Scan for the cell matching the given text and deliver its (X, Y) coordinate at center. 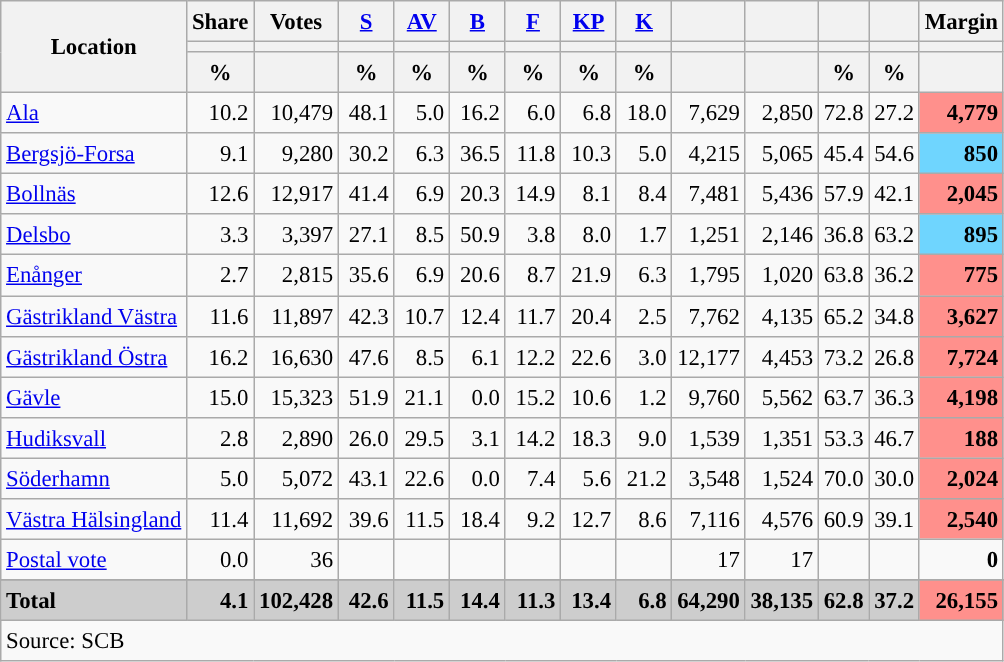
2.5 (644, 316)
1,524 (782, 478)
4,215 (708, 154)
39.1 (894, 520)
7,762 (708, 316)
Ala (94, 114)
15,323 (296, 398)
51.9 (366, 398)
Västra Hälsingland (94, 520)
2.8 (220, 438)
42.3 (366, 316)
11.8 (533, 154)
3.1 (478, 438)
7,724 (961, 356)
9,280 (296, 154)
30.2 (366, 154)
2.7 (220, 276)
45.4 (843, 154)
Gästrikland Östra (94, 356)
62.8 (843, 600)
8.7 (533, 276)
Delsbo (94, 234)
12.4 (478, 316)
11,897 (296, 316)
S (366, 22)
3.8 (533, 234)
43.1 (366, 478)
72.8 (843, 114)
0 (961, 560)
1,539 (708, 438)
39.6 (366, 520)
12.6 (220, 194)
10.3 (589, 154)
7.4 (533, 478)
21.2 (644, 478)
34.8 (894, 316)
26,155 (961, 600)
20.6 (478, 276)
2,850 (782, 114)
36.5 (478, 154)
2,540 (961, 520)
14.4 (478, 600)
15.2 (533, 398)
18.0 (644, 114)
12.2 (533, 356)
5,436 (782, 194)
63.7 (843, 398)
37.2 (894, 600)
12,177 (708, 356)
14.2 (533, 438)
53.3 (843, 438)
29.5 (422, 438)
Share (220, 22)
42.6 (366, 600)
Postal vote (94, 560)
4,198 (961, 398)
14.9 (533, 194)
12.7 (589, 520)
1,351 (782, 438)
18.4 (478, 520)
895 (961, 234)
4,779 (961, 114)
775 (961, 276)
65.2 (843, 316)
11,692 (296, 520)
27.2 (894, 114)
11.6 (220, 316)
4,576 (782, 520)
60.9 (843, 520)
Gästrikland Västra (94, 316)
42.1 (894, 194)
2,815 (296, 276)
188 (961, 438)
4.1 (220, 600)
7,116 (708, 520)
Source: SCB (502, 640)
57.9 (843, 194)
1,020 (782, 276)
3.3 (220, 234)
10.6 (589, 398)
4,135 (782, 316)
Location (94, 47)
10.7 (422, 316)
11.3 (533, 600)
35.6 (366, 276)
54.6 (894, 154)
K (644, 22)
47.6 (366, 356)
1.2 (644, 398)
21.1 (422, 398)
Bergsjö-Forsa (94, 154)
1,251 (708, 234)
26.8 (894, 356)
64,290 (708, 600)
20.4 (589, 316)
11.4 (220, 520)
18.3 (589, 438)
Votes (296, 22)
13.4 (589, 600)
2,890 (296, 438)
8.6 (644, 520)
1,795 (708, 276)
27.1 (366, 234)
9.1 (220, 154)
41.4 (366, 194)
F (533, 22)
6.1 (478, 356)
850 (961, 154)
5,562 (782, 398)
38,135 (782, 600)
21.9 (589, 276)
9.2 (533, 520)
102,428 (296, 600)
36.2 (894, 276)
Hudiksvall (94, 438)
Söderhamn (94, 478)
9.0 (644, 438)
16,630 (296, 356)
3,548 (708, 478)
1.7 (644, 234)
3.0 (644, 356)
Total (94, 600)
2,024 (961, 478)
Bollnäs (94, 194)
11.7 (533, 316)
3,397 (296, 234)
5,072 (296, 478)
Enånger (94, 276)
20.3 (478, 194)
63.8 (843, 276)
KP (589, 22)
4,453 (782, 356)
36 (296, 560)
26.0 (366, 438)
5.6 (589, 478)
36.8 (843, 234)
8.1 (589, 194)
5,065 (782, 154)
Margin (961, 22)
10.2 (220, 114)
70.0 (843, 478)
6.0 (533, 114)
63.2 (894, 234)
3,627 (961, 316)
9,760 (708, 398)
B (478, 22)
2,045 (961, 194)
8.0 (589, 234)
73.2 (843, 356)
10,479 (296, 114)
7,629 (708, 114)
12,917 (296, 194)
AV (422, 22)
2,146 (782, 234)
8.4 (644, 194)
Gävle (94, 398)
36.3 (894, 398)
30.0 (894, 478)
7,481 (708, 194)
46.7 (894, 438)
48.1 (366, 114)
50.9 (478, 234)
15.0 (220, 398)
